Determine the (x, y) coordinate at the center of the cell enclosing the given text.  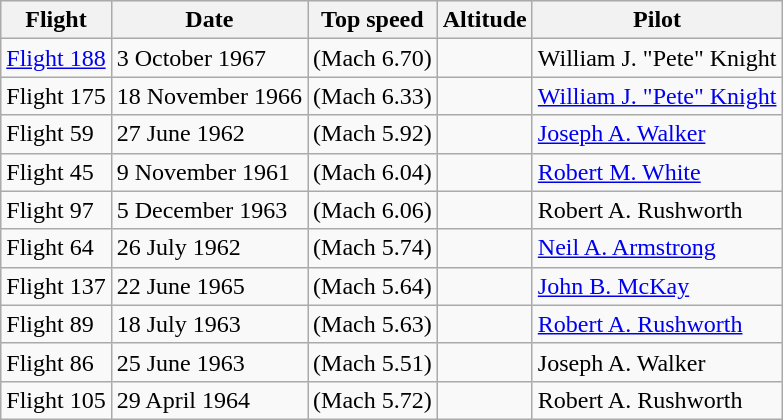
9 November 1961 (209, 172)
5 December 1963 (209, 210)
(Mach 6.06) (373, 210)
(Mach 5.74) (373, 248)
Flight 175 (56, 96)
25 June 1963 (209, 362)
Flight 45 (56, 172)
Flight 137 (56, 286)
Pilot (657, 20)
Flight 59 (56, 134)
(Mach 6.70) (373, 58)
27 June 1962 (209, 134)
Date (209, 20)
(Mach 5.63) (373, 324)
Flight 89 (56, 324)
(Mach 6.33) (373, 96)
18 July 1963 (209, 324)
Flight 97 (56, 210)
Neil A. Armstrong (657, 248)
Flight 64 (56, 248)
(Mach 6.04) (373, 172)
18 November 1966 (209, 96)
26 July 1962 (209, 248)
(Mach 5.72) (373, 400)
Altitude (484, 20)
(Mach 5.64) (373, 286)
Flight 86 (56, 362)
29 April 1964 (209, 400)
Flight 105 (56, 400)
Flight 188 (56, 58)
Flight (56, 20)
(Mach 5.92) (373, 134)
(Mach 5.51) (373, 362)
Robert M. White (657, 172)
Top speed (373, 20)
22 June 1965 (209, 286)
John B. McKay (657, 286)
3 October 1967 (209, 58)
